Return (x, y) of the center of cell containing provided text 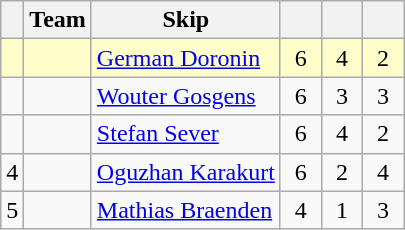
Mathias Braenden (186, 210)
Wouter Gosgens (186, 96)
Skip (186, 20)
German Doronin (186, 58)
Oguzhan Karakurt (186, 172)
1 (342, 210)
Team (58, 20)
5 (12, 210)
Stefan Sever (186, 134)
